Locate the cell with the specified text and output its [X, Y] center coordinate. 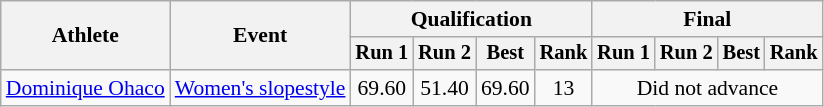
13 [564, 88]
Final [707, 19]
Dominique Ohaco [86, 88]
Athlete [86, 36]
Did not advance [707, 88]
Event [260, 36]
51.40 [444, 88]
Women's slopestyle [260, 88]
Qualification [471, 19]
